For the text-containing cell, return its midpoint in [X, Y] coordinate format. 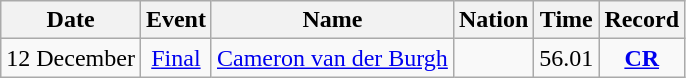
Name [332, 20]
Final [176, 58]
Cameron van der Burgh [332, 58]
CR [642, 58]
Date [71, 20]
Event [176, 20]
56.01 [566, 58]
Nation [493, 20]
12 December [71, 58]
Time [566, 20]
Record [642, 20]
